Scan for the cell matching the given text and deliver its [X, Y] coordinate at center. 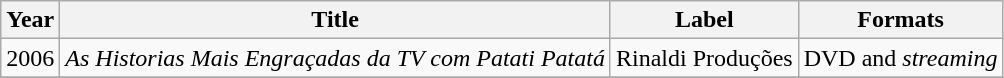
As Historias Mais Engraçadas da TV com Patati Patatá [336, 58]
Label [704, 20]
2006 [30, 58]
Year [30, 20]
Title [336, 20]
Rinaldi Produções [704, 58]
DVD and streaming [900, 58]
Formats [900, 20]
